Return the (X, Y) coordinate for the center point of the cell that contains the specified text.  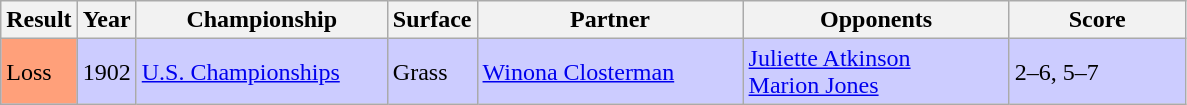
Year (106, 20)
U.S. Championships (262, 72)
Partner (610, 20)
2–6, 5–7 (1097, 72)
Loss (39, 72)
Juliette Atkinson Marion Jones (876, 72)
Opponents (876, 20)
Score (1097, 20)
Championship (262, 20)
Winona Closterman (610, 72)
Result (39, 20)
1902 (106, 72)
Surface (432, 20)
Grass (432, 72)
